Return the [X, Y] coordinate for the center point of the cell that contains the specified text.  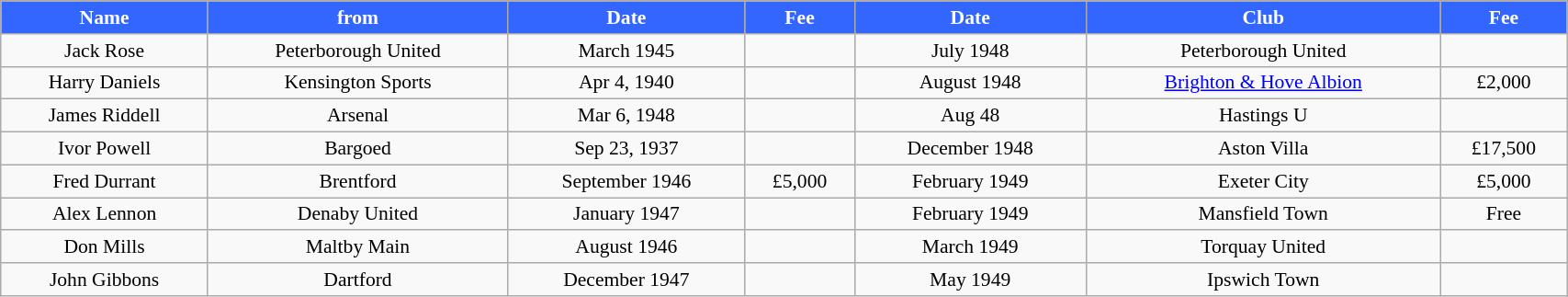
Harry Daniels [105, 83]
Aston Villa [1263, 149]
August 1948 [970, 83]
Exeter City [1263, 181]
July 1948 [970, 51]
Don Mills [105, 247]
Ivor Powell [105, 149]
March 1949 [970, 247]
January 1947 [626, 214]
Mar 6, 1948 [626, 116]
Free [1504, 214]
March 1945 [626, 51]
Brighton & Hove Albion [1263, 83]
Club [1263, 17]
£2,000 [1504, 83]
Kensington Sports [357, 83]
Hastings U [1263, 116]
December 1947 [626, 280]
Bargoed [357, 149]
Dartford [357, 280]
December 1948 [970, 149]
Maltby Main [357, 247]
Jack Rose [105, 51]
May 1949 [970, 280]
Sep 23, 1937 [626, 149]
Ipswich Town [1263, 280]
Arsenal [357, 116]
Denaby United [357, 214]
August 1946 [626, 247]
£17,500 [1504, 149]
Aug 48 [970, 116]
Name [105, 17]
Torquay United [1263, 247]
Fred Durrant [105, 181]
Apr 4, 1940 [626, 83]
James Riddell [105, 116]
September 1946 [626, 181]
John Gibbons [105, 280]
Alex Lennon [105, 214]
Mansfield Town [1263, 214]
from [357, 17]
Brentford [357, 181]
